Provide the [x, y] coordinate of the cell's center where the given text is located.  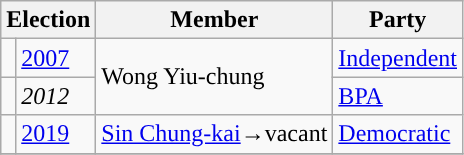
Election [48, 20]
2007 [56, 58]
Party [398, 20]
Independent [398, 58]
2012 [56, 96]
2019 [56, 134]
Member [214, 20]
Democratic [398, 134]
BPA [398, 96]
Wong Yiu-chung [214, 77]
Sin Chung-kai→vacant [214, 134]
